Output the [X, Y] coordinate of the center of the cell containing the given text.  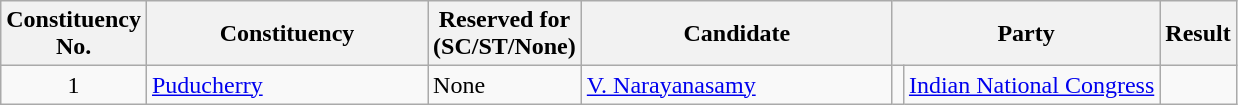
Result [1198, 34]
Puducherry [286, 85]
Candidate [736, 34]
Party [1026, 34]
Reserved for(SC/ST/None) [505, 34]
None [505, 85]
Constituency No. [74, 34]
Constituency [286, 34]
1 [74, 85]
Indian National Congress [1031, 85]
V. Narayanasamy [736, 85]
